Return [X, Y] of the center of cell containing provided text 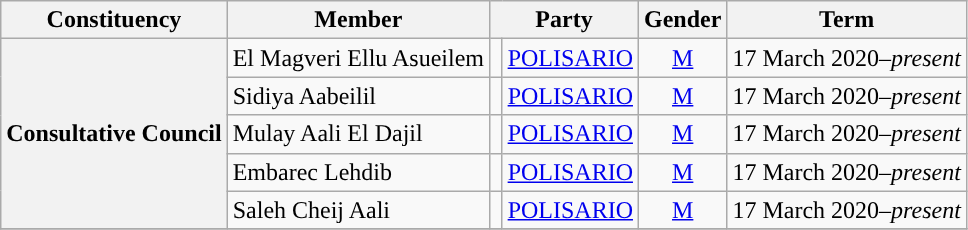
Consultative Council [114, 134]
Saleh Cheij Aali [358, 210]
Mulay Aali El Dajil [358, 134]
Term [846, 20]
El Magveri Ellu Asueilem [358, 58]
Sidiya Aabeilil [358, 96]
Member [358, 20]
Constituency [114, 20]
Embarec Lehdib [358, 172]
Party [564, 20]
Gender [683, 20]
